Find where the given text appears and provide that cell's center as (X, Y) coordinate. 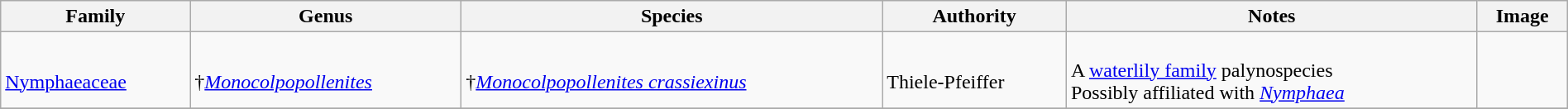
Family (96, 17)
Species (672, 17)
Nymphaeaceae (96, 70)
Authority (974, 17)
†Monocolpopollenites (326, 70)
Image (1522, 17)
Genus (326, 17)
Thiele-Pfeiffer (974, 70)
Notes (1272, 17)
A waterlily family palynospecies Possibly affiliated with Nymphaea (1272, 70)
†Monocolpopollenites crassiexinus (672, 70)
